Output the (x, y) coordinate of the center of the cell containing the given text.  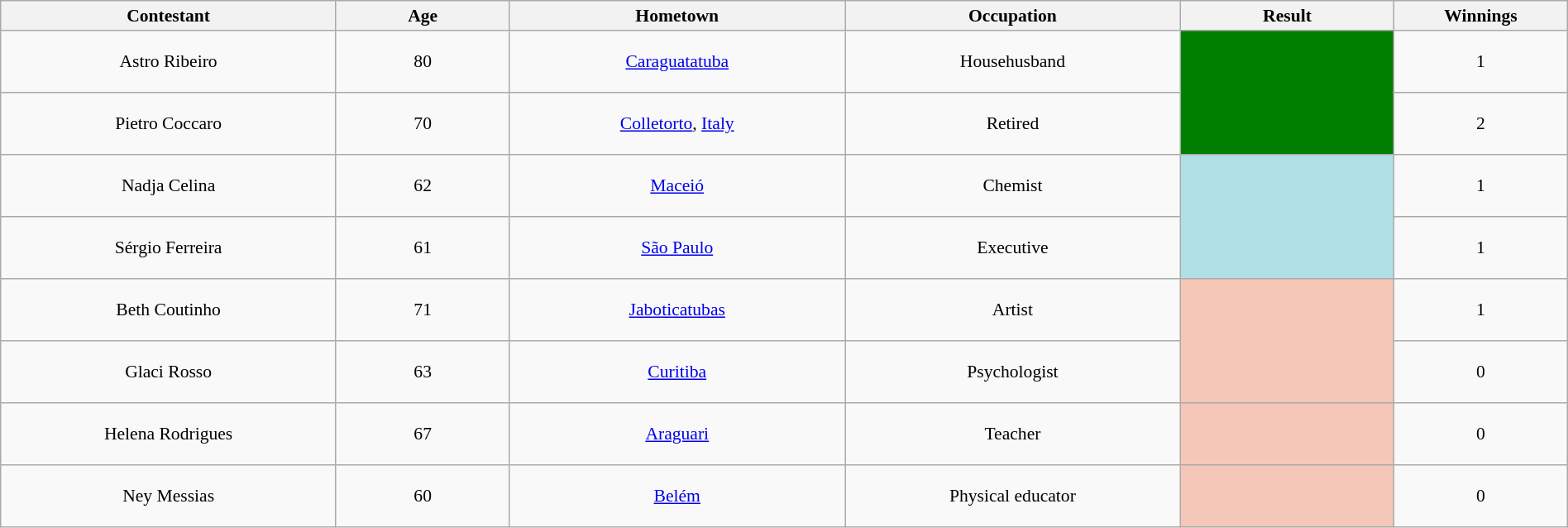
Astro Ribeiro (169, 61)
Pietro Coccaro (169, 124)
Sérgio Ferreira (169, 248)
Ney Messias (169, 497)
Maceió (677, 185)
67 (422, 434)
Executive (1013, 248)
Chemist (1013, 185)
Belém (677, 497)
Colletorto, Italy (677, 124)
Retired (1013, 124)
Beth Coutinho (169, 310)
80 (422, 61)
Araguari (677, 434)
62 (422, 185)
Househusband (1013, 61)
Psychologist (1013, 372)
60 (422, 497)
Helena Rodrigues (169, 434)
Caraguatatuba (677, 61)
São Paulo (677, 248)
70 (422, 124)
Nadja Celina (169, 185)
Winnings (1480, 16)
61 (422, 248)
71 (422, 310)
2 (1480, 124)
Curitiba (677, 372)
Occupation (1013, 16)
Glaci Rosso (169, 372)
Artist (1013, 310)
Teacher (1013, 434)
Jaboticatubas (677, 310)
Physical educator (1013, 497)
Contestant (169, 16)
Hometown (677, 16)
63 (422, 372)
Age (422, 16)
Result (1287, 16)
